Determine the (x, y) coordinate at the center of the cell enclosing the given text.  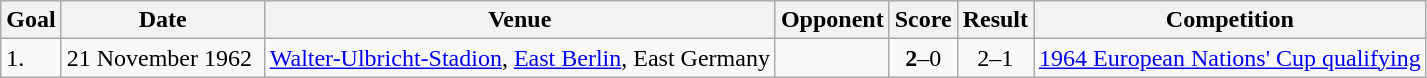
Venue (520, 20)
Opponent (832, 20)
1. (31, 58)
Score (923, 20)
Competition (1230, 20)
Walter-Ulbricht-Stadion, East Berlin, East Germany (520, 58)
2–0 (923, 58)
2–1 (995, 58)
21 November 1962 (162, 58)
Goal (31, 20)
1964 European Nations' Cup qualifying (1230, 58)
Date (162, 20)
Result (995, 20)
